Search for the cell housing the specified text and yield its [X, Y] center coordinate. 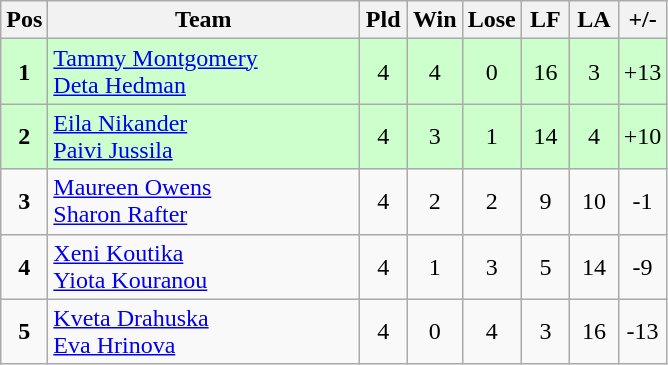
Maureen Owens Sharon Rafter [204, 202]
Eila Nikander Paivi Jussila [204, 136]
9 [546, 202]
Win [434, 20]
Kveta Drahuska Eva Hrinova [204, 332]
+10 [642, 136]
-9 [642, 266]
LA [594, 20]
Tammy Montgomery Deta Hedman [204, 72]
10 [594, 202]
+/- [642, 20]
Pld [384, 20]
Xeni Koutika Yiota Kouranou [204, 266]
Team [204, 20]
-1 [642, 202]
-13 [642, 332]
LF [546, 20]
Lose [492, 20]
Pos [24, 20]
+13 [642, 72]
